For the text-containing cell, return its midpoint in [x, y] coordinate format. 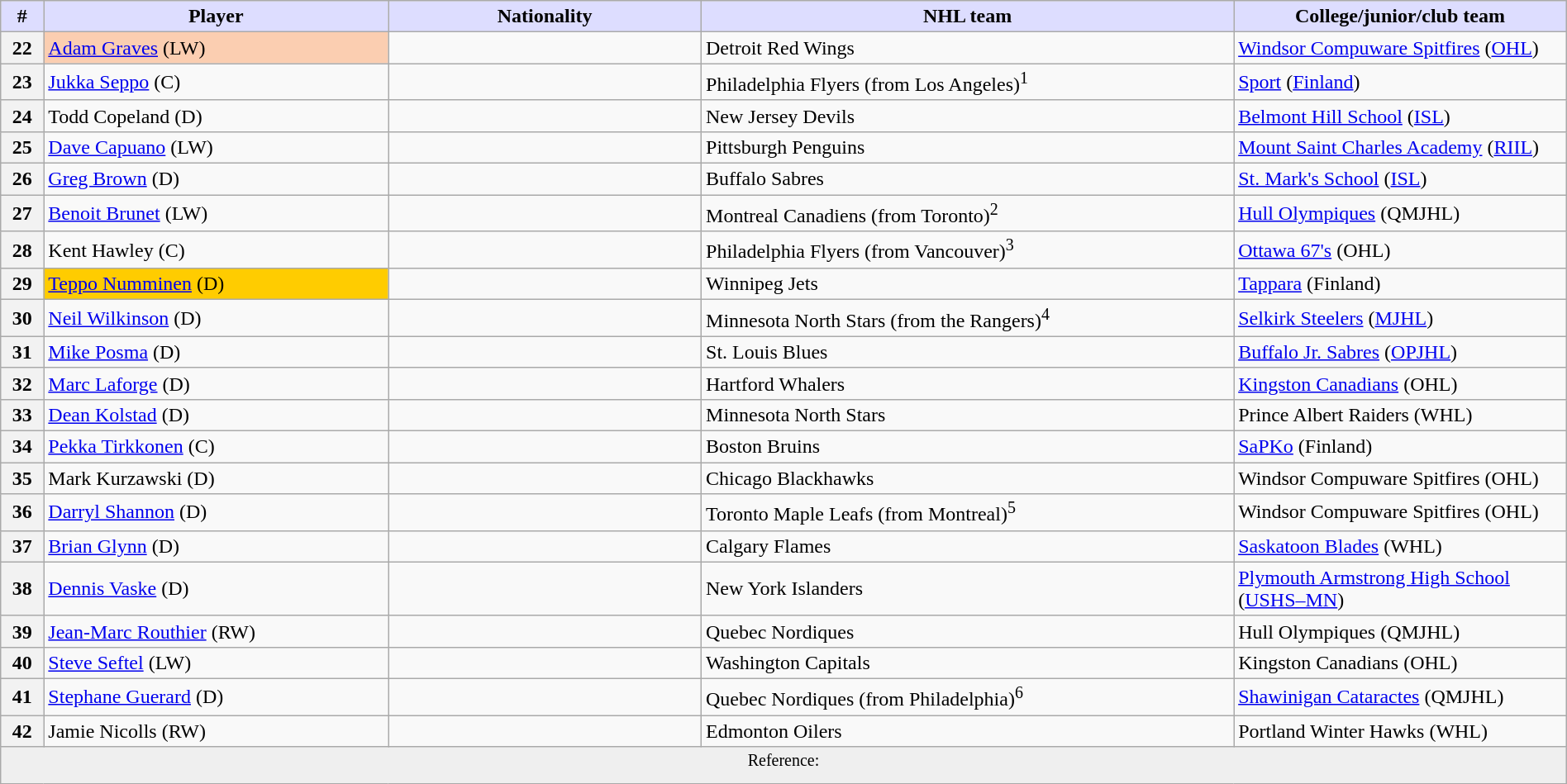
Mark Kurzawski (D) [217, 478]
25 [22, 147]
Dave Capuano (LW) [217, 147]
Steve Seftel (LW) [217, 663]
23 [22, 83]
40 [22, 663]
32 [22, 383]
38 [22, 588]
New Jersey Devils [968, 116]
Benoit Brunet (LW) [217, 213]
SaPKo (Finland) [1400, 447]
Pittsburgh Penguins [968, 147]
Mike Posma (D) [217, 352]
Quebec Nordiques (from Philadelphia)6 [968, 697]
Dean Kolstad (D) [217, 415]
NHL team [968, 17]
College/junior/club team [1400, 17]
Reference: [783, 765]
Jamie Nicolls (RW) [217, 731]
Portland Winter Hawks (WHL) [1400, 731]
Calgary Flames [968, 546]
Jean-Marc Routhier (RW) [217, 631]
37 [22, 546]
Minnesota North Stars (from the Rangers)4 [968, 319]
Chicago Blackhawks [968, 478]
Marc Laforge (D) [217, 383]
Edmonton Oilers [968, 731]
39 [22, 631]
28 [22, 249]
Ottawa 67's (OHL) [1400, 249]
22 [22, 48]
Greg Brown (D) [217, 179]
Sport (Finland) [1400, 83]
Montreal Canadiens (from Toronto)2 [968, 213]
42 [22, 731]
Neil Wilkinson (D) [217, 319]
Jukka Seppo (C) [217, 83]
36 [22, 512]
24 [22, 116]
Dennis Vaske (D) [217, 588]
Boston Bruins [968, 447]
Tappara (Finland) [1400, 284]
Todd Copeland (D) [217, 116]
29 [22, 284]
Buffalo Sabres [968, 179]
St. Louis Blues [968, 352]
Washington Capitals [968, 663]
Winnipeg Jets [968, 284]
# [22, 17]
Quebec Nordiques [968, 631]
Kent Hawley (C) [217, 249]
New York Islanders [968, 588]
Player [217, 17]
Selkirk Steelers (MJHL) [1400, 319]
33 [22, 415]
Nationality [545, 17]
Mount Saint Charles Academy (RIIL) [1400, 147]
34 [22, 447]
Buffalo Jr. Sabres (OPJHL) [1400, 352]
Pekka Tirkkonen (C) [217, 447]
Darryl Shannon (D) [217, 512]
Shawinigan Cataractes (QMJHL) [1400, 697]
30 [22, 319]
Philadelphia Flyers (from Los Angeles)1 [968, 83]
Hartford Whalers [968, 383]
Toronto Maple Leafs (from Montreal)5 [968, 512]
Philadelphia Flyers (from Vancouver)3 [968, 249]
Prince Albert Raiders (WHL) [1400, 415]
Belmont Hill School (ISL) [1400, 116]
Minnesota North Stars [968, 415]
St. Mark's School (ISL) [1400, 179]
Stephane Guerard (D) [217, 697]
26 [22, 179]
Saskatoon Blades (WHL) [1400, 546]
Brian Glynn (D) [217, 546]
41 [22, 697]
Detroit Red Wings [968, 48]
Plymouth Armstrong High School (USHS–MN) [1400, 588]
Teppo Numminen (D) [217, 284]
31 [22, 352]
Adam Graves (LW) [217, 48]
27 [22, 213]
35 [22, 478]
